Locate the cell with the specified text and output its [X, Y] center coordinate. 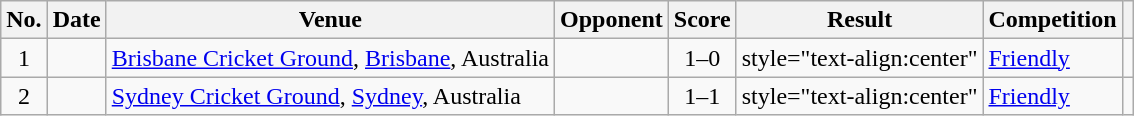
Brisbane Cricket Ground, Brisbane, Australia [330, 58]
Score [702, 20]
Sydney Cricket Ground, Sydney, Australia [330, 96]
1 [24, 58]
No. [24, 20]
Opponent [612, 20]
Venue [330, 20]
2 [24, 96]
1–1 [702, 96]
Date [76, 20]
1–0 [702, 58]
Competition [1052, 20]
Result [860, 20]
